Detect which cell encompasses the target text, then output its (X, Y) center coordinate. 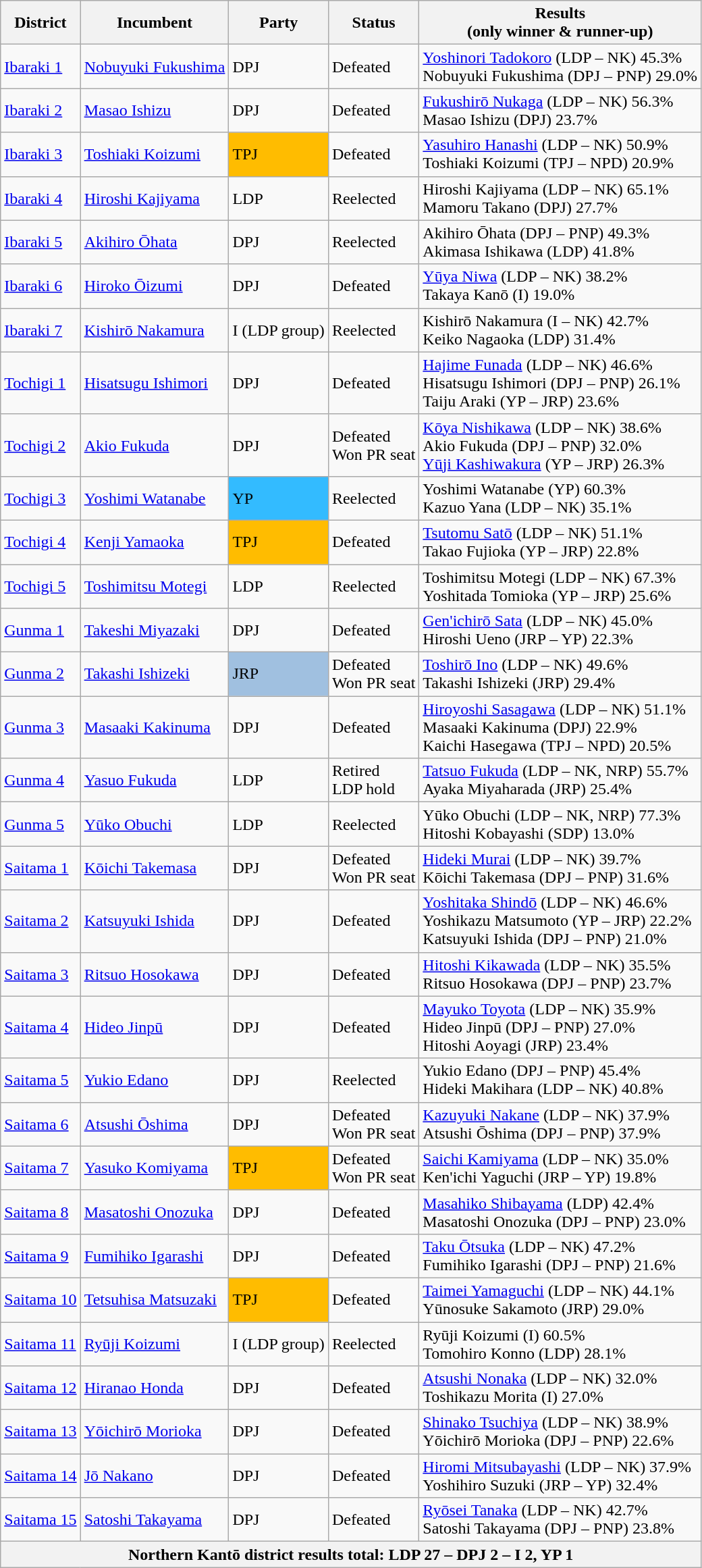
Masatoshi Onozuka (155, 1211)
Atsushi Ōshima (155, 1124)
Saitama 14 (40, 1476)
Takashi Ishizeki (155, 674)
Takeshi Miyazaki (155, 631)
Atsushi Nonaka (LDP – NK) 32.0%Toshikazu Morita (I) 27.0% (560, 1388)
Kōya Nishikawa (LDP – NK) 38.6%Akio Fukuda (DPJ – PNP) 32.0%Yūji Kashiwakura (YP – JRP) 26.3% (560, 445)
Status (373, 23)
Fukushirō Nukaga (LDP – NK) 56.3%Masao Ishizu (DPJ) 23.7% (560, 111)
Saitama 8 (40, 1211)
Kenji Yamaoka (155, 542)
Yukio Edano (DPJ – PNP) 45.4%Hideki Makihara (LDP – NK) 40.8% (560, 1080)
Taku Ōtsuka (LDP – NK) 47.2%Fumihiko Igarashi (DPJ – PNP) 21.6% (560, 1256)
Katsuyuki Ishida (155, 921)
Yūko Obuchi (155, 824)
Taimei Yamaguchi (LDP – NK) 44.1%Yūnosuke Sakamoto (JRP) 29.0% (560, 1299)
Toshirō Ino (LDP – NK) 49.6%Takashi Ishizeki (JRP) 29.4% (560, 674)
Akihiro Ōhata (155, 242)
Saichi Kamiyama (LDP – NK) 35.0%Ken'ichi Yaguchi (JRP – YP) 19.8% (560, 1168)
Ibaraki 5 (40, 242)
Toshimitsu Motegi (155, 586)
Saitama 1 (40, 868)
Tochigi 1 (40, 383)
Toshimitsu Motegi (LDP – NK) 67.3%Yoshitada Tomioka (YP – JRP) 25.6% (560, 586)
YP (278, 498)
Gunma 3 (40, 727)
Gunma 5 (40, 824)
Hiroko Ōizumi (155, 286)
RetiredLDP hold (373, 781)
Saitama 13 (40, 1432)
Tochigi 3 (40, 498)
Hiroyoshi Sasagawa (LDP – NK) 51.1%Masaaki Kakinuma (DPJ) 22.9%Kaichi Hasegawa (TPJ – NPD) 20.5% (560, 727)
Saitama 5 (40, 1080)
Tsutomu Satō (LDP – NK) 51.1%Takao Fujioka (YP – JRP) 22.8% (560, 542)
Northern Kantō district results total: LDP 27 – DPJ 2 – I 2, YP 1 (351, 1554)
Yasuko Komiyama (155, 1168)
Yoshimi Watanabe (155, 498)
Ibaraki 7 (40, 330)
Kōichi Takemasa (155, 868)
Ryūji Koizumi (155, 1344)
Saitama 15 (40, 1519)
Gen'ichirō Sata (LDP – NK) 45.0%Hiroshi Ueno (JRP – YP) 22.3% (560, 631)
Yukio Edano (155, 1080)
Fumihiko Igarashi (155, 1256)
Ibaraki 3 (40, 154)
Hiromi Mitsubayashi (LDP – NK) 37.9%Yoshihiro Suzuki (JRP – YP) 32.4% (560, 1476)
Hiroshi Kajiyama (155, 199)
Mayuko Toyota (LDP – NK) 35.9%Hideo Jinpū (DPJ – PNP) 27.0%Hitoshi Aoyagi (JRP) 23.4% (560, 1027)
Akio Fukuda (155, 445)
Ibaraki 1 (40, 66)
Gunma 2 (40, 674)
Yoshitaka Shindō (LDP – NK) 46.6%Yoshikazu Matsumoto (YP – JRP) 22.2%Katsuyuki Ishida (DPJ – PNP) 21.0% (560, 921)
Jō Nakano (155, 1476)
Hajime Funada (LDP – NK) 46.6%Hisatsugu Ishimori (DPJ – PNP) 26.1%Taiju Araki (YP – JRP) 23.6% (560, 383)
Incumbent (155, 23)
Hiroshi Kajiyama (LDP – NK) 65.1%Mamoru Takano (DPJ) 27.7% (560, 199)
JRP (278, 674)
Tetsuhisa Matsuzaki (155, 1299)
Ritsuo Hosokawa (155, 974)
Saitama 11 (40, 1344)
Saitama 12 (40, 1388)
Saitama 4 (40, 1027)
Satoshi Takayama (155, 1519)
Yoshinori Tadokoro (LDP – NK) 45.3%Nobuyuki Fukushima (DPJ – PNP) 29.0% (560, 66)
Kazuyuki Nakane (LDP – NK) 37.9%Atsushi Ōshima (DPJ – PNP) 37.9% (560, 1124)
Hideo Jinpū (155, 1027)
District (40, 23)
Akihiro Ōhata (DPJ – PNP) 49.3%Akimasa Ishikawa (LDP) 41.8% (560, 242)
Nobuyuki Fukushima (155, 66)
Ibaraki 6 (40, 286)
Yūya Niwa (LDP – NK) 38.2%Takaya Kanō (I) 19.0% (560, 286)
Tochigi 2 (40, 445)
Yōichirō Morioka (155, 1432)
Ryōsei Tanaka (LDP – NK) 42.7%Satoshi Takayama (DPJ – PNP) 23.8% (560, 1519)
Gunma 4 (40, 781)
Tochigi 5 (40, 586)
Saitama 7 (40, 1168)
Tochigi 4 (40, 542)
Ryūji Koizumi (I) 60.5%Tomohiro Konno (LDP) 28.1% (560, 1344)
Gunma 1 (40, 631)
Ibaraki 4 (40, 199)
Saitama 2 (40, 921)
Masao Ishizu (155, 111)
Shinako Tsuchiya (LDP – NK) 38.9%Yōichirō Morioka (DPJ – PNP) 22.6% (560, 1432)
Masaaki Kakinuma (155, 727)
Masahiko Shibayama (LDP) 42.4%Masatoshi Onozuka (DPJ – PNP) 23.0% (560, 1211)
Saitama 10 (40, 1299)
Saitama 6 (40, 1124)
Ibaraki 2 (40, 111)
Tatsuo Fukuda (LDP – NK, NRP) 55.7%Ayaka Miyaharada (JRP) 25.4% (560, 781)
Hiranao Honda (155, 1388)
Toshiaki Koizumi (155, 154)
Hideki Murai (LDP – NK) 39.7%Kōichi Takemasa (DPJ – PNP) 31.6% (560, 868)
Yasuhiro Hanashi (LDP – NK) 50.9%Toshiaki Koizumi (TPJ – NPD) 20.9% (560, 154)
Kishirō Nakamura (I – NK) 42.7%Keiko Nagaoka (LDP) 31.4% (560, 330)
Saitama 3 (40, 974)
Party (278, 23)
Yūko Obuchi (LDP – NK, NRP) 77.3%Hitoshi Kobayashi (SDP) 13.0% (560, 824)
Yoshimi Watanabe (YP) 60.3%Kazuo Yana (LDP – NK) 35.1% (560, 498)
Hitoshi Kikawada (LDP – NK) 35.5%Ritsuo Hosokawa (DPJ – PNP) 23.7% (560, 974)
Hisatsugu Ishimori (155, 383)
Kishirō Nakamura (155, 330)
Results(only winner & runner-up) (560, 23)
Saitama 9 (40, 1256)
Yasuo Fukuda (155, 781)
